Detect which cell encompasses the target text, then output its [x, y] center coordinate. 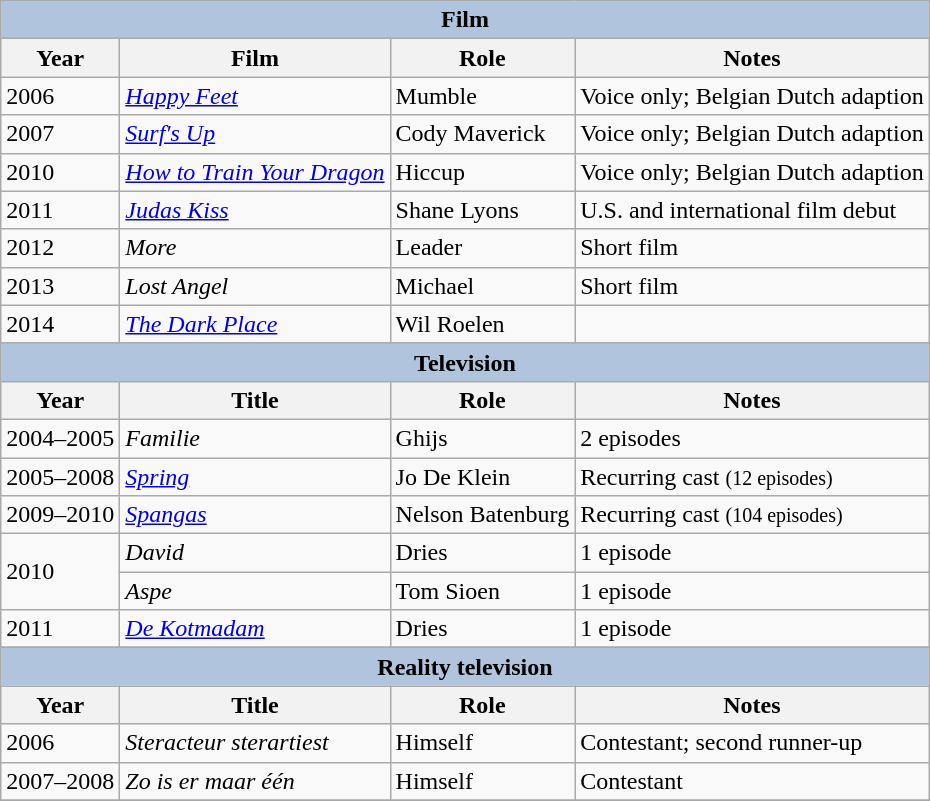
2007–2008 [60, 781]
The Dark Place [255, 324]
Cody Maverick [482, 134]
How to Train Your Dragon [255, 172]
Spangas [255, 515]
Mumble [482, 96]
De Kotmadam [255, 629]
Recurring cast (12 episodes) [752, 477]
Hiccup [482, 172]
2004–2005 [60, 438]
Leader [482, 248]
2007 [60, 134]
Aspe [255, 591]
Tom Sioen [482, 591]
Familie [255, 438]
Michael [482, 286]
Reality television [465, 667]
Steracteur sterartiest [255, 743]
2014 [60, 324]
Lost Angel [255, 286]
Spring [255, 477]
Television [465, 362]
Surf's Up [255, 134]
2009–2010 [60, 515]
2005–2008 [60, 477]
Contestant [752, 781]
Jo De Klein [482, 477]
2013 [60, 286]
Shane Lyons [482, 210]
2 episodes [752, 438]
Wil Roelen [482, 324]
Zo is er maar één [255, 781]
Judas Kiss [255, 210]
More [255, 248]
U.S. and international film debut [752, 210]
David [255, 553]
2012 [60, 248]
Contestant; second runner-up [752, 743]
Nelson Batenburg [482, 515]
Ghijs [482, 438]
Happy Feet [255, 96]
Recurring cast (104 episodes) [752, 515]
